Capture the cell that displays the provided text and extract its (x, y) central coordinate. 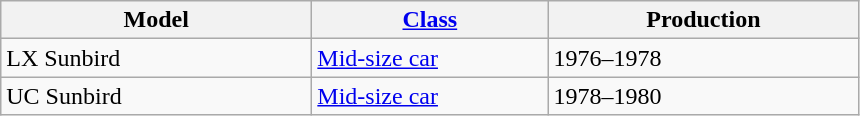
LX Sunbird (156, 58)
1976–1978 (704, 58)
Production (704, 20)
UC Sunbird (156, 96)
1978–1980 (704, 96)
Model (156, 20)
Class (430, 20)
